Output the (x, y) coordinate of the center of the cell containing the given text.  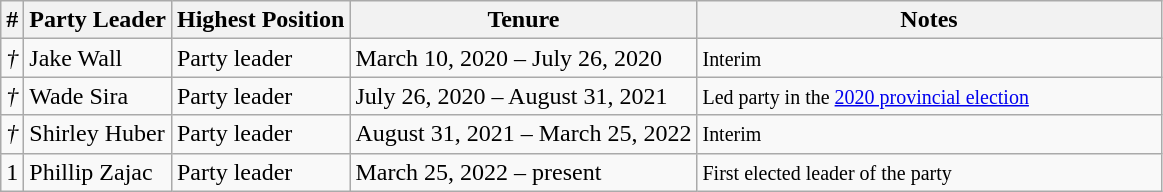
# (12, 20)
Highest Position (260, 20)
Wade Sira (98, 96)
1 (12, 172)
Phillip Zajac (98, 172)
Notes (929, 20)
Party Leader (98, 20)
March 25, 2022 – present (524, 172)
July 26, 2020 – August 31, 2021 (524, 96)
Jake Wall (98, 58)
Tenure (524, 20)
March 10, 2020 – July 26, 2020 (524, 58)
Shirley Huber (98, 134)
Led party in the 2020 provincial election (929, 96)
August 31, 2021 – March 25, 2022 (524, 134)
First elected leader of the party (929, 172)
